Capture the cell that displays the provided text and extract its [X, Y] central coordinate. 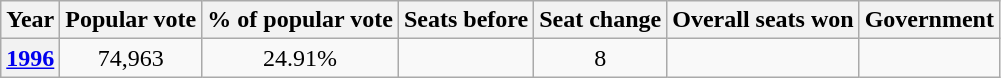
Popular vote [131, 20]
Year [30, 20]
Seats before [466, 20]
Seat change [600, 20]
24.91% [300, 58]
Overall seats won [763, 20]
74,963 [131, 58]
1996 [30, 58]
% of popular vote [300, 20]
8 [600, 58]
Government [929, 20]
